Extract the (X, Y) coordinate from the center of the cell holding the provided text.  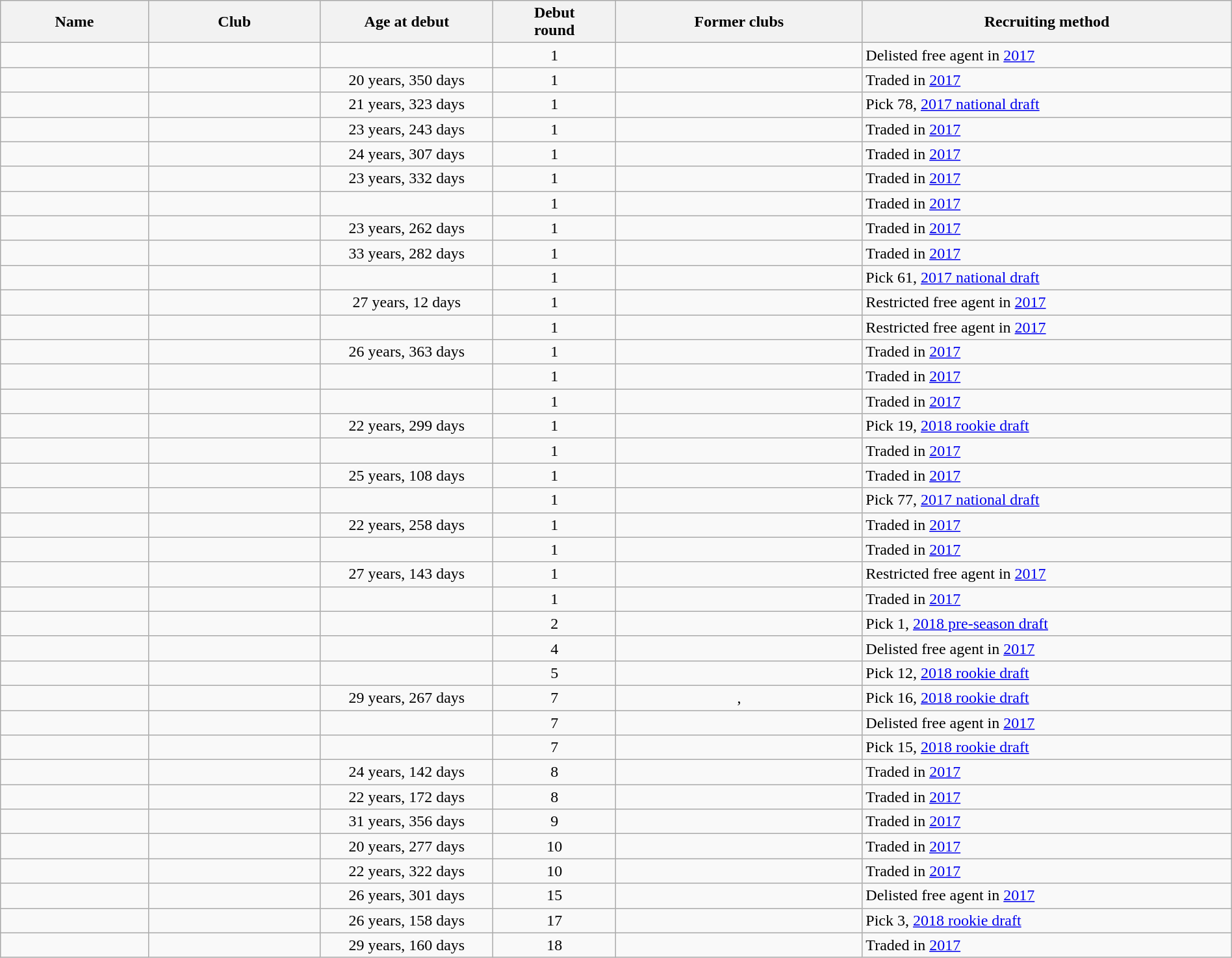
Pick 1, 2018 pre-season draft (1047, 624)
26 years, 363 days (407, 352)
Recruiting method (1047, 22)
Club (234, 22)
27 years, 12 days (407, 302)
Former clubs (739, 22)
Debutround (555, 22)
27 years, 143 days (407, 574)
9 (555, 822)
Pick 61, 2017 national draft (1047, 277)
Pick 19, 2018 rookie draft (1047, 426)
29 years, 160 days (407, 945)
24 years, 307 days (407, 154)
25 years, 108 days (407, 475)
22 years, 322 days (407, 871)
5 (555, 673)
2 (555, 624)
Pick 77, 2017 national draft (1047, 500)
22 years, 258 days (407, 525)
Pick 16, 2018 rookie draft (1047, 698)
18 (555, 945)
Name (74, 22)
15 (555, 896)
20 years, 277 days (407, 846)
23 years, 262 days (407, 228)
17 (555, 920)
24 years, 142 days (407, 772)
Pick 12, 2018 rookie draft (1047, 673)
20 years, 350 days (407, 80)
23 years, 243 days (407, 129)
22 years, 299 days (407, 426)
21 years, 323 days (407, 105)
, (739, 698)
Pick 3, 2018 rookie draft (1047, 920)
Pick 78, 2017 national draft (1047, 105)
Age at debut (407, 22)
23 years, 332 days (407, 179)
Pick 15, 2018 rookie draft (1047, 748)
31 years, 356 days (407, 822)
26 years, 158 days (407, 920)
22 years, 172 days (407, 797)
26 years, 301 days (407, 896)
4 (555, 648)
33 years, 282 days (407, 253)
29 years, 267 days (407, 698)
